For the text-containing cell, return its midpoint in [X, Y] coordinate format. 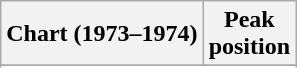
Chart (1973–1974) [102, 34]
Peakposition [249, 34]
